Find where the given text appears and provide that cell's center as [X, Y] coordinate. 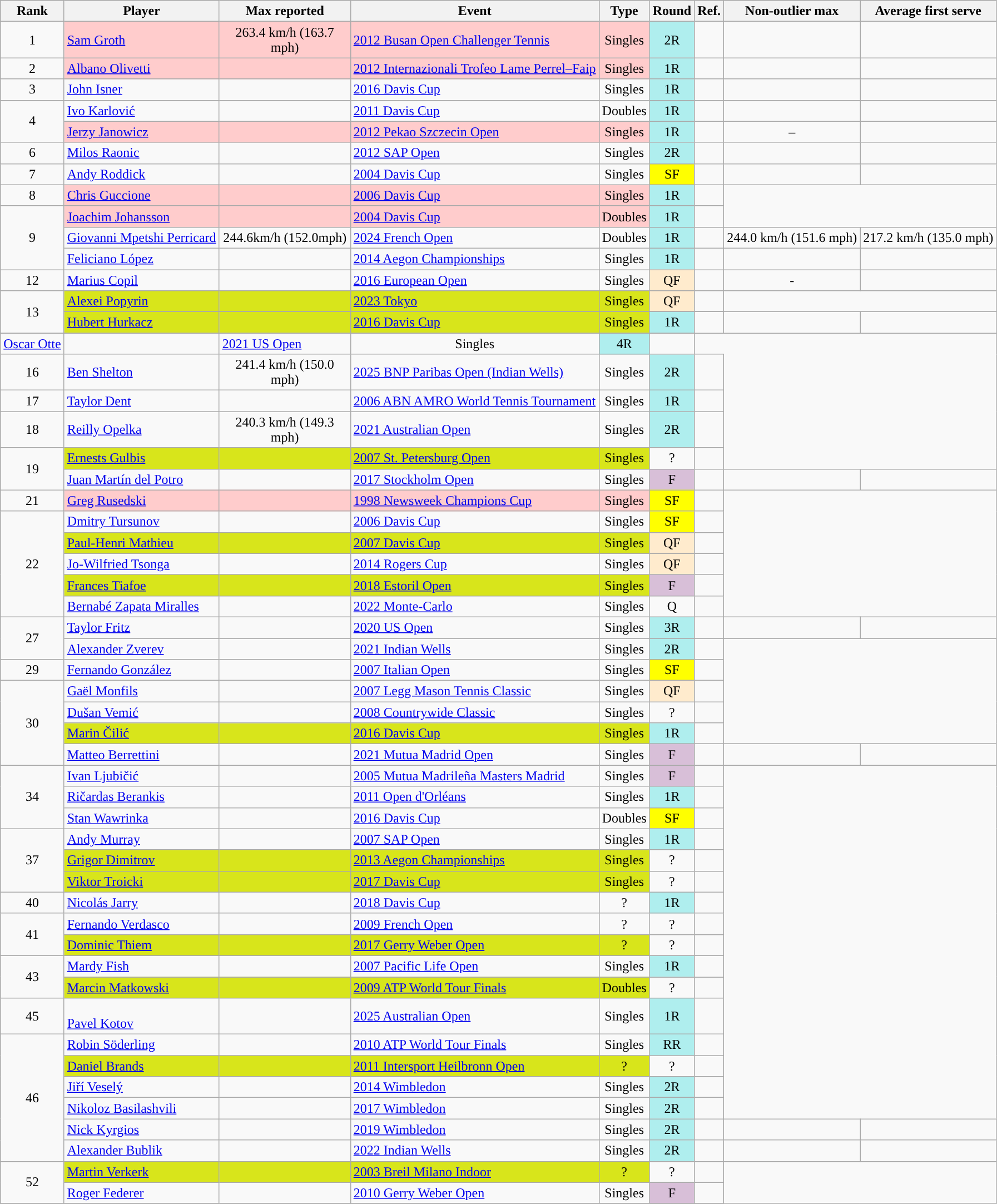
21 [32, 501]
2020 US Open [475, 627]
1998 Newsweek Champions Cup [475, 501]
Mardy Fish [141, 966]
244.6km/h (152.0mph) [285, 237]
Oscar Otte [32, 344]
2012 Busan Open Challenger Tennis [475, 40]
Event [475, 11]
2007 SAP Open [475, 839]
2006 ABN AMRO World Tennis Tournament [475, 401]
1 [32, 40]
2018 Davis Cup [475, 903]
Ernests Gulbis [141, 458]
Feliciano López [141, 259]
22 [32, 564]
2024 French Open [475, 237]
Joachim Johansson [141, 216]
Martin Verkerk [141, 1172]
30 [32, 723]
9 [32, 237]
Stan Wawrinka [141, 818]
Dmitry Tursunov [141, 522]
263.4 km/h (163.7 mph) [285, 40]
4R [624, 344]
241.4 km/h (150.0 mph) [285, 373]
Roger Federer [141, 1193]
Fernando González [141, 670]
Juan Martín del Potro [141, 479]
2007 Davis Cup [475, 543]
2008 Countrywide Classic [475, 712]
Round [672, 11]
Marin Čilić [141, 734]
Sam Groth [141, 40]
2021 US Open [285, 344]
Grigor Dimitrov [141, 860]
Giovanni Mpetshi Perricard [141, 237]
Dušan Vemić [141, 712]
2007 Legg Mason Tennis Classic [475, 691]
17 [32, 401]
8 [32, 195]
41 [32, 934]
Paul-Henri Mathieu [141, 543]
Jerzy Janowicz [141, 132]
2012 SAP Open [475, 153]
4 [32, 121]
18 [32, 429]
2011 Open d'Orléans [475, 797]
- [792, 280]
19 [32, 469]
37 [32, 860]
2013 Aegon Championships [475, 860]
Average first serve [929, 11]
RR [672, 1045]
Marcin Matkowski [141, 987]
13 [32, 312]
7 [32, 174]
Matteo Berrettini [141, 755]
– [792, 132]
2011 Intersport Heilbronn Open [475, 1066]
2009 French Open [475, 924]
Ričardas Berankis [141, 797]
Bernabé Zapata Miralles [141, 606]
Alexei Popyrin [141, 301]
217.2 km/h (135.0 mph) [929, 237]
2021 Indian Wells [475, 649]
2007 St. Petersburg Open [475, 458]
2005 Mutua Madrileña Masters Madrid [475, 776]
Albano Olivetti [141, 68]
Nick Kyrgios [141, 1129]
46 [32, 1098]
16 [32, 373]
2010 Gerry Weber Open [475, 1193]
Nicolás Jarry [141, 903]
Alexander Bublik [141, 1151]
2010 ATP World Tour Finals [475, 1045]
2009 ATP World Tour Finals [475, 987]
2018 Estoril Open [475, 585]
2021 Mutua Madrid Open [475, 755]
2014 Aegon Championships [475, 259]
2007 Italian Open [475, 670]
Ivo Karlović [141, 111]
3R [672, 627]
Milos Raonic [141, 153]
2014 Rogers Cup [475, 564]
2023 Tokyo [475, 301]
Ref. [710, 11]
2025 BNP Paribas Open (Indian Wells) [475, 373]
2012 Internazionali Trofeo Lame Perrel–Faip [475, 68]
34 [32, 797]
Chris Guccione [141, 195]
Pavel Kotov [141, 1017]
Jiří Veselý [141, 1087]
Ivan Ljubičić [141, 776]
Rank [32, 11]
Ben Shelton [141, 373]
2017 Gerry Weber Open [475, 945]
2017 Davis Cup [475, 881]
45 [32, 1017]
Dominic Thiem [141, 945]
2025 Australian Open [475, 1017]
Hubert Hurkacz [141, 323]
Frances Tiafoe [141, 585]
Viktor Troicki [141, 881]
Nikoloz Basilashvili [141, 1108]
Q [672, 606]
2003 Breil Milano Indoor [475, 1172]
43 [32, 977]
Non-outlier max [792, 11]
Greg Rusedski [141, 501]
52 [32, 1182]
John Isner [141, 90]
Andy Roddick [141, 174]
3 [32, 90]
2014 Wimbledon [475, 1087]
2017 Wimbledon [475, 1108]
29 [32, 670]
40 [32, 903]
Marius Copil [141, 280]
Reilly Opelka [141, 429]
2007 Pacific Life Open [475, 966]
Type [624, 11]
Taylor Fritz [141, 627]
Taylor Dent [141, 401]
6 [32, 153]
244.0 km/h (151.6 mph) [792, 237]
Player [141, 11]
Fernando Verdasco [141, 924]
2011 Davis Cup [475, 111]
2 [32, 68]
2022 Monte-Carlo [475, 606]
Jo-Wilfried Tsonga [141, 564]
2022 Indian Wells [475, 1151]
240.3 km/h (149.3 mph) [285, 429]
2017 Stockholm Open [475, 479]
Andy Murray [141, 839]
2016 European Open [475, 280]
27 [32, 638]
12 [32, 280]
2012 Pekao Szczecin Open [475, 132]
Robin Söderling [141, 1045]
Max reported [285, 11]
Alexander Zverev [141, 649]
Gaël Monfils [141, 691]
Daniel Brands [141, 1066]
2019 Wimbledon [475, 1129]
2021 Australian Open [475, 429]
